Output the [X, Y] coordinate of the center of the cell containing the given text.  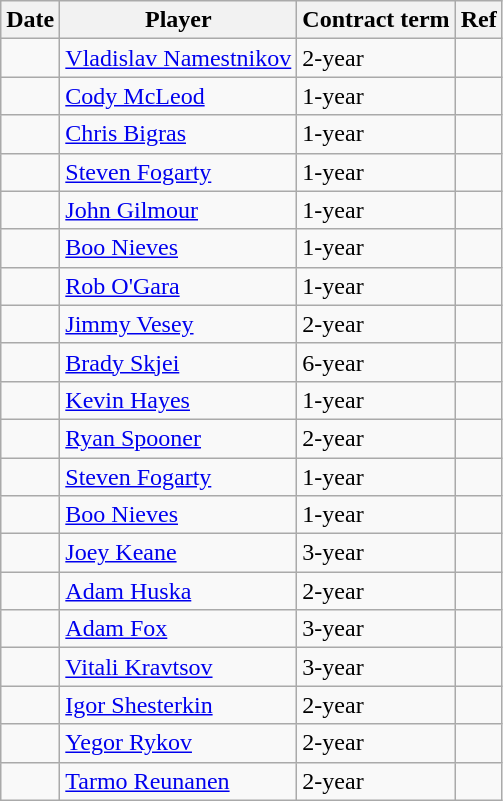
Chris Bigras [178, 134]
Jimmy Vesey [178, 324]
Igor Shesterkin [178, 705]
Yegor Rykov [178, 743]
Cody McLeod [178, 96]
Tarmo Reunanen [178, 781]
Vladislav Namestnikov [178, 58]
Date [30, 20]
Contract term [376, 20]
Vitali Kravtsov [178, 667]
Rob O'Gara [178, 286]
Adam Huska [178, 591]
Ryan Spooner [178, 438]
Joey Keane [178, 553]
Player [178, 20]
Brady Skjei [178, 362]
Kevin Hayes [178, 400]
Adam Fox [178, 629]
John Gilmour [178, 210]
6-year [376, 362]
Ref [478, 20]
